Return the [x, y] coordinate for the center point of the cell that contains the specified text.  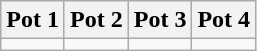
Pot 4 [224, 20]
Pot 3 [160, 20]
Pot 1 [33, 20]
Pot 2 [96, 20]
